Locate the cell with the specified text and output its (X, Y) center coordinate. 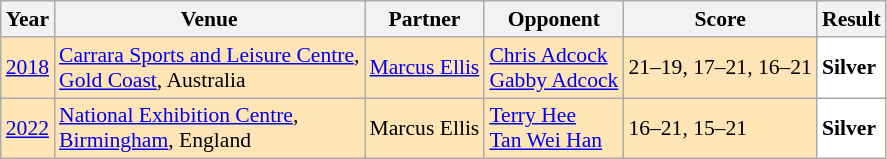
Terry Hee Tan Wei Han (554, 128)
2018 (28, 68)
Chris Adcock Gabby Adcock (554, 68)
Year (28, 19)
Venue (209, 19)
16–21, 15–21 (720, 128)
Score (720, 19)
Opponent (554, 19)
National Exhibition Centre,Birmingham, England (209, 128)
21–19, 17–21, 16–21 (720, 68)
Partner (424, 19)
Result (852, 19)
Carrara Sports and Leisure Centre,Gold Coast, Australia (209, 68)
2022 (28, 128)
